Search for the cell housing the specified text and yield its [x, y] center coordinate. 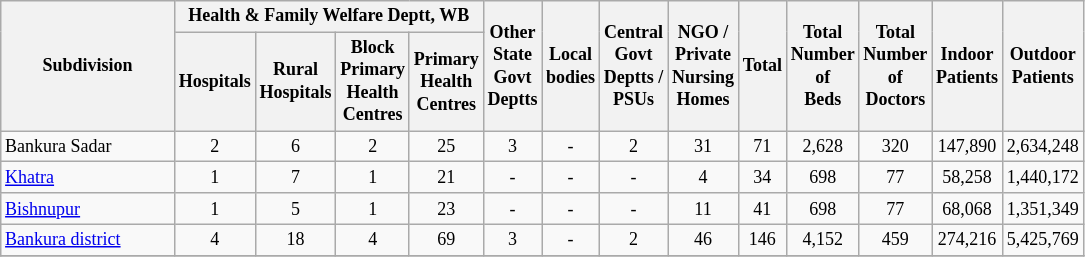
69 [446, 240]
147,890 [968, 146]
58,258 [968, 178]
TotalNumberofBeds [822, 66]
31 [704, 146]
OtherStateGovtDeptts [512, 66]
IndoorPatients [968, 66]
274,216 [968, 240]
41 [762, 208]
Health & Family Welfare Deptt, WB [328, 16]
NGO /PrivateNursingHomes [704, 66]
2,634,248 [1042, 146]
7 [296, 178]
Subdivision [88, 66]
CentralGovtDeptts /PSUs [633, 66]
Bankura Sadar [88, 146]
23 [446, 208]
18 [296, 240]
Localbodies [571, 66]
TotalNumberofDoctors [896, 66]
Hospitals [214, 82]
4,152 [822, 240]
Bishnupur [88, 208]
Total [762, 66]
146 [762, 240]
68,068 [968, 208]
6 [296, 146]
5 [296, 208]
71 [762, 146]
Khatra [88, 178]
OutdoorPatients [1042, 66]
PrimaryHealthCentres [446, 82]
RuralHospitals [296, 82]
25 [446, 146]
BlockPrimaryHealthCentres [373, 82]
2,628 [822, 146]
34 [762, 178]
1,351,349 [1042, 208]
11 [704, 208]
Bankura district [88, 240]
21 [446, 178]
320 [896, 146]
46 [704, 240]
1,440,172 [1042, 178]
459 [896, 240]
5,425,769 [1042, 240]
